Provide the (x, y) coordinate of the cell's center where the given text is located.  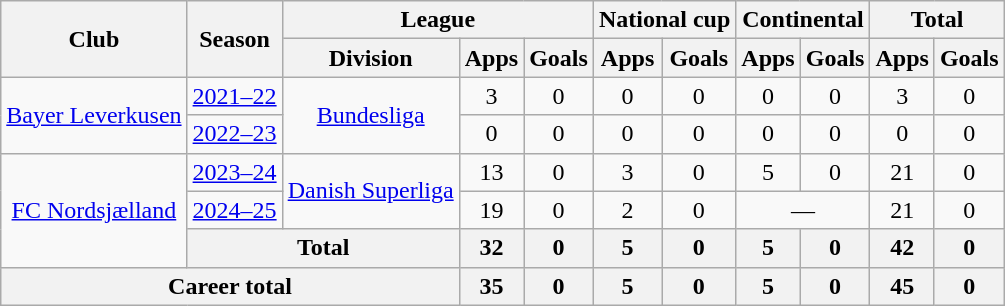
2 (627, 210)
2021–22 (234, 96)
Continental (803, 20)
Career total (230, 286)
National cup (664, 20)
42 (902, 248)
2023–24 (234, 172)
2024–25 (234, 210)
35 (491, 286)
Division (370, 58)
FC Nordsjælland (94, 210)
League (438, 20)
Bayer Leverkusen (94, 115)
— (803, 210)
19 (491, 210)
Season (234, 39)
Club (94, 39)
Danish Superliga (370, 191)
45 (902, 286)
Bundesliga (370, 115)
2022–23 (234, 134)
13 (491, 172)
32 (491, 248)
